Identify which cell holds the provided text, then report its (x, y) central coordinate. 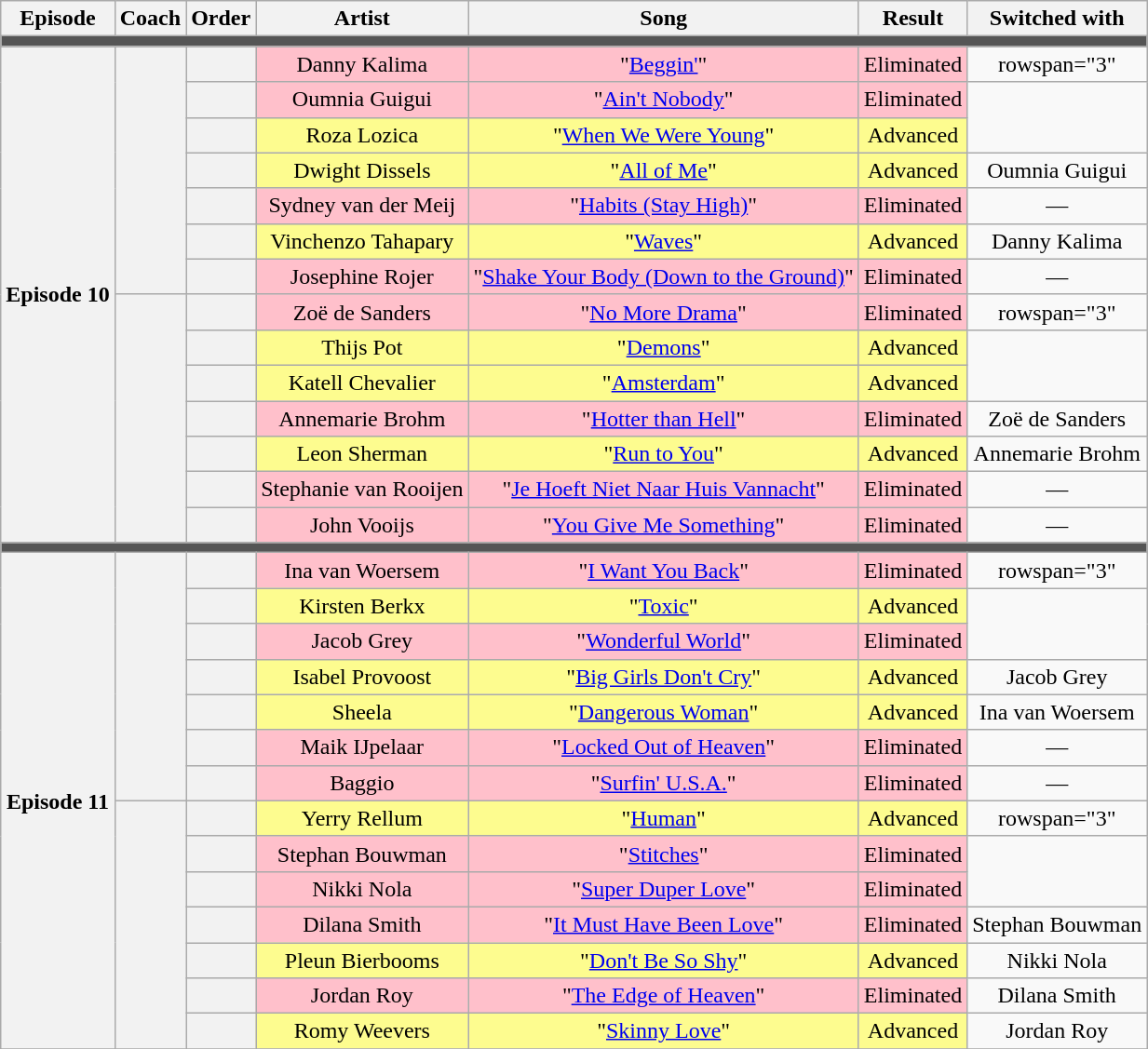
Thijs Pot (362, 347)
"No More Drama" (663, 312)
"Je Hoeft Niet Naar Huis Vannacht" (663, 490)
"Shake Your Body (Down to the Ground)" (663, 276)
"Habits (Stay High)" (663, 206)
Episode 10 (58, 294)
"Big Girls Don't Cry" (663, 677)
Order (222, 19)
"Ain't Nobody" (663, 100)
"Run to You" (663, 454)
"It Must Have Been Love" (663, 924)
"Beggin'" (663, 64)
"All of Me" (663, 170)
Katell Chevalier (362, 383)
Song (663, 19)
Sheela (362, 712)
Sydney van der Meij (362, 206)
Coach (150, 19)
Josephine Rojer (362, 276)
"Locked Out of Heaven" (663, 747)
Artist (362, 19)
"Human" (663, 818)
Episode (58, 19)
"Demons" (663, 347)
Dwight Dissels (362, 170)
Maik IJpelaar (362, 747)
"Toxic" (663, 606)
"Surfin' U.S.A." (663, 783)
"Dangerous Woman" (663, 712)
"You Give Me Something" (663, 525)
Romy Weevers (362, 1031)
"Hotter than Hell" (663, 418)
Yerry Rellum (362, 818)
Roza Lozica (362, 135)
Result (912, 19)
Baggio (362, 783)
"Skinny Love" (663, 1031)
"Amsterdam" (663, 383)
"Waves" (663, 241)
"I Want You Back" (663, 571)
"When We Were Young" (663, 135)
John Vooijs (362, 525)
Kirsten Berkx (362, 606)
Isabel Provoost (362, 677)
Leon Sherman (362, 454)
"Wonderful World" (663, 641)
Pleun Bierbooms (362, 960)
Switched with (1058, 19)
"Stitches" (663, 854)
Stephanie van Rooijen (362, 490)
"The Edge of Heaven" (663, 996)
"Don't Be So Shy" (663, 960)
"Super Duper Love" (663, 889)
Episode 11 (58, 800)
Vinchenzo Tahapary (362, 241)
